Identify which cell holds the provided text, then report its (x, y) central coordinate. 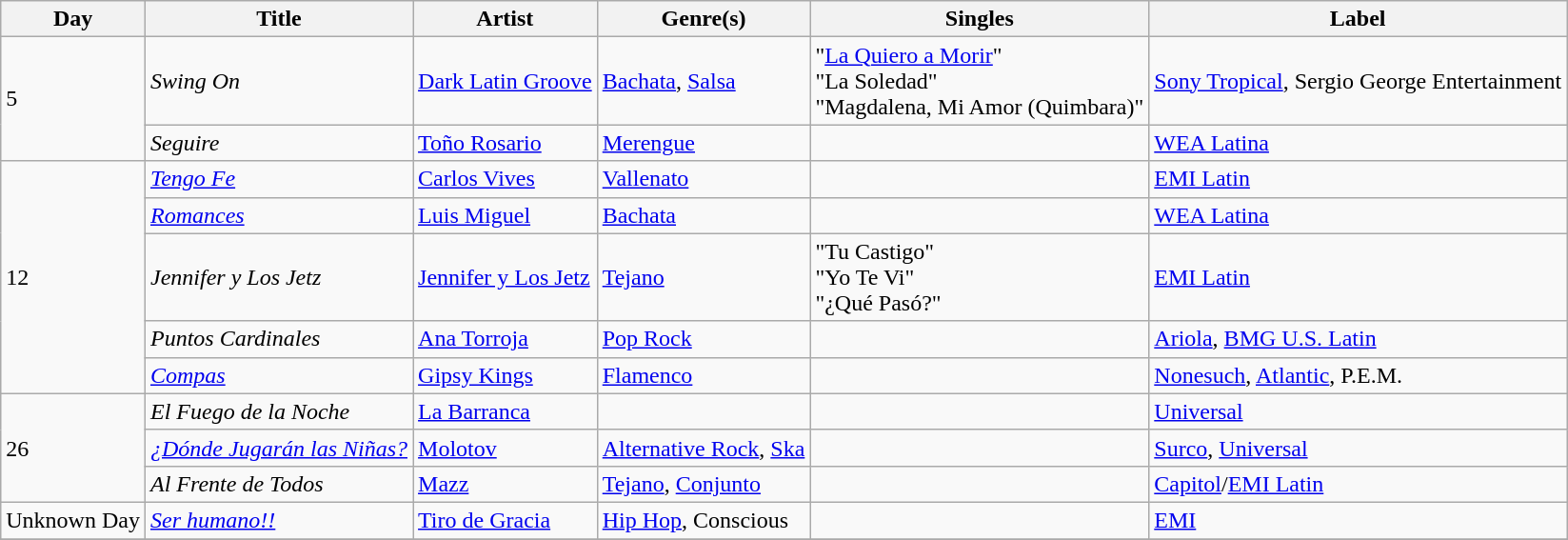
"Tu Castigo""Yo Te Vi""¿Qué Pasó?" (980, 277)
Tengo Fe (278, 179)
El Fuego de la Noche (278, 411)
Romances (278, 215)
Artist (506, 19)
Molotov (506, 448)
Bachata (704, 215)
Alternative Rock, Ska (704, 448)
Pop Rock (704, 339)
26 (73, 448)
Al Frente de Todos (278, 484)
¿Dónde Jugarán las Niñas? (278, 448)
Carlos Vives (506, 179)
Label (1358, 19)
"La Quiero a Morir""La Soledad""Magdalena, Mi Amor (Quimbara)" (980, 81)
Singles (980, 19)
Flamenco (704, 375)
Tiro de Gracia (506, 520)
Swing On (278, 81)
Dark Latin Groove (506, 81)
Bachata, Salsa (704, 81)
Nonesuch, Atlantic, P.E.M. (1358, 375)
Compas (278, 375)
Gipsy Kings (506, 375)
La Barranca (506, 411)
Ser humano!! (278, 520)
Mazz (506, 484)
EMI (1358, 520)
Day (73, 19)
12 (73, 277)
Genre(s) (704, 19)
Ariola, BMG U.S. Latin (1358, 339)
Toño Rosario (506, 143)
5 (73, 99)
Seguire (278, 143)
Vallenato (704, 179)
Unknown Day (73, 520)
Tejano, Conjunto (704, 484)
Sony Tropical, Sergio George Entertainment (1358, 81)
Universal (1358, 411)
Surco, Universal (1358, 448)
Hip Hop, Conscious (704, 520)
Ana Torroja (506, 339)
Title (278, 19)
Puntos Cardinales (278, 339)
Capitol/EMI Latin (1358, 484)
Tejano (704, 277)
Merengue (704, 143)
Luis Miguel (506, 215)
